Detect which cell encompasses the target text, then output its [x, y] center coordinate. 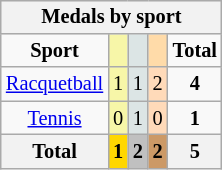
Sport [54, 51]
Racquetball [54, 84]
4 [195, 84]
Medals by sport [112, 17]
5 [195, 152]
Tennis [54, 118]
